For the text-containing cell, return its midpoint in (x, y) coordinate format. 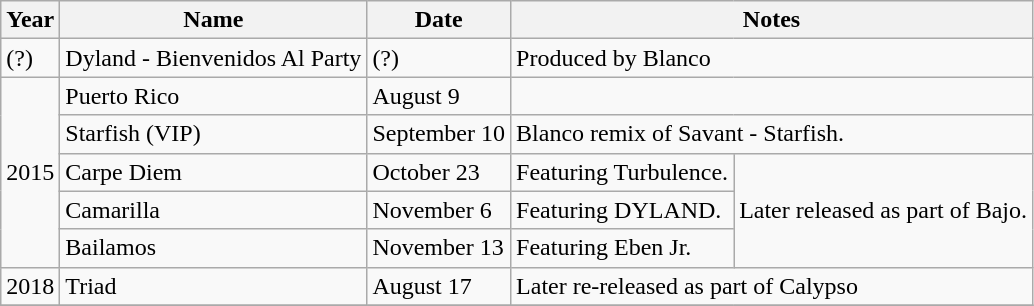
Starfish (VIP) (214, 134)
Year (30, 20)
November 13 (439, 248)
Featuring Turbulence. (622, 172)
September 10 (439, 134)
Puerto Rico (214, 96)
Carpe Diem (214, 172)
Date (439, 20)
Featuring Eben Jr. (622, 248)
Later re-released as part of Calypso (772, 286)
August 9 (439, 96)
Notes (772, 20)
October 23 (439, 172)
Later released as part of Bajo. (884, 210)
August 17 (439, 286)
Dyland - Bienvenidos Al Party (214, 58)
November 6 (439, 210)
Camarilla (214, 210)
Blanco remix of Savant - Starfish. (772, 134)
Triad (214, 286)
2015 (30, 172)
Bailamos (214, 248)
Produced by Blanco (772, 58)
Name (214, 20)
Featuring DYLAND. (622, 210)
2018 (30, 286)
